Find where the given text appears and provide that cell's center as (X, Y) coordinate. 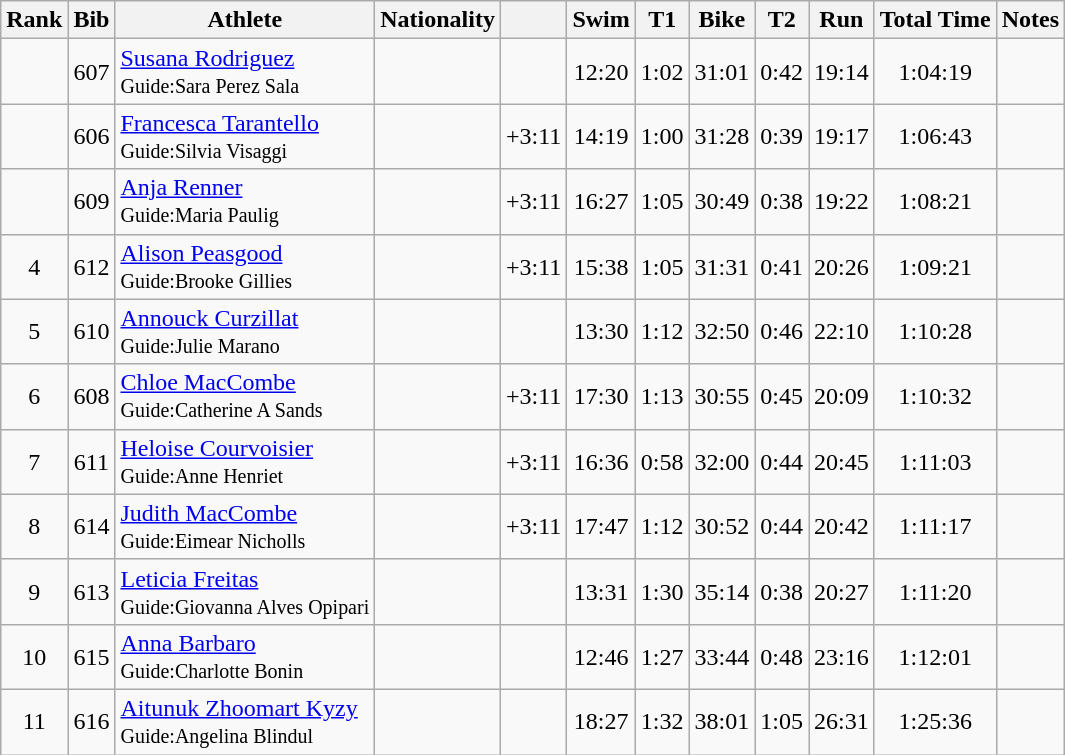
13:30 (601, 332)
33:44 (722, 656)
1:30 (662, 592)
1:11:17 (935, 526)
616 (92, 722)
1:10:32 (935, 396)
Leticia Freitas Guide:Giovanna Alves Opipari (245, 592)
20:45 (841, 462)
1:13 (662, 396)
Bike (722, 20)
23:16 (841, 656)
Total Time (935, 20)
1:32 (662, 722)
31:28 (722, 136)
Notes (1030, 20)
1:06:43 (935, 136)
612 (92, 266)
1:12:01 (935, 656)
Francesca Tarantello Guide:Silvia Visaggi (245, 136)
1:25:36 (935, 722)
0:46 (782, 332)
35:14 (722, 592)
Bib (92, 20)
17:30 (601, 396)
0:39 (782, 136)
613 (92, 592)
Heloise Courvoisier Guide:Anne Henriet (245, 462)
30:52 (722, 526)
31:01 (722, 72)
T2 (782, 20)
1:11:03 (935, 462)
T1 (662, 20)
Swim (601, 20)
1:27 (662, 656)
14:19 (601, 136)
6 (34, 396)
20:09 (841, 396)
12:20 (601, 72)
614 (92, 526)
608 (92, 396)
38:01 (722, 722)
0:45 (782, 396)
Annouck Curzillat Guide:Julie Marano (245, 332)
19:22 (841, 202)
Alison Peasgood Guide:Brooke Gillies (245, 266)
606 (92, 136)
20:26 (841, 266)
7 (34, 462)
Nationality (438, 20)
22:10 (841, 332)
30:55 (722, 396)
31:31 (722, 266)
607 (92, 72)
Susana Rodriguez Guide:Sara Perez Sala (245, 72)
Aitunuk Zhoomart Kyzy Guide:Angelina Blindul (245, 722)
610 (92, 332)
11 (34, 722)
611 (92, 462)
32:50 (722, 332)
32:00 (722, 462)
Anja Renner Guide:Maria Paulig (245, 202)
26:31 (841, 722)
10 (34, 656)
1:09:21 (935, 266)
Judith MacCombe Guide:Eimear Nicholls (245, 526)
0:48 (782, 656)
8 (34, 526)
1:02 (662, 72)
13:31 (601, 592)
12:46 (601, 656)
Run (841, 20)
Anna Barbaro Guide:Charlotte Bonin (245, 656)
16:36 (601, 462)
20:42 (841, 526)
9 (34, 592)
0:41 (782, 266)
1:00 (662, 136)
1:04:19 (935, 72)
17:47 (601, 526)
20:27 (841, 592)
0:58 (662, 462)
5 (34, 332)
15:38 (601, 266)
1:11:20 (935, 592)
16:27 (601, 202)
1:08:21 (935, 202)
Chloe MacCombe Guide:Catherine A Sands (245, 396)
609 (92, 202)
0:42 (782, 72)
19:14 (841, 72)
615 (92, 656)
30:49 (722, 202)
Rank (34, 20)
4 (34, 266)
1:10:28 (935, 332)
18:27 (601, 722)
19:17 (841, 136)
Athlete (245, 20)
